Return [X, Y] of the center of cell containing provided text 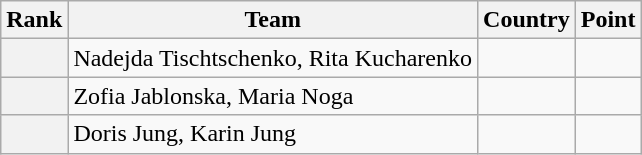
Rank [34, 20]
Point [608, 20]
Zofia Jablonska, Maria Noga [273, 96]
Nadejda Tischtschenko, Rita Kucharenko [273, 58]
Doris Jung, Karin Jung [273, 134]
Team [273, 20]
Country [527, 20]
